Provide the [x, y] coordinate of the cell's center where the given text is located.  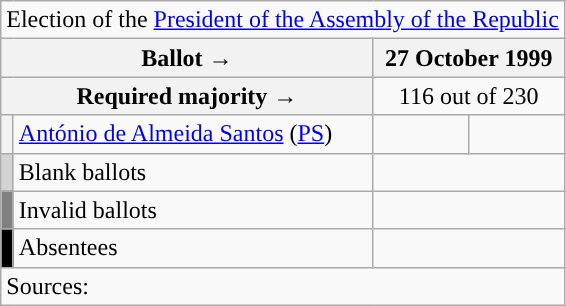
Ballot → [187, 58]
116 out of 230 [468, 96]
Blank ballots [193, 172]
Election of the President of the Assembly of the Republic [283, 20]
Sources: [283, 286]
António de Almeida Santos (PS) [193, 134]
Absentees [193, 248]
Required majority → [187, 96]
Invalid ballots [193, 210]
27 October 1999 [468, 58]
